Search for the cell housing the specified text and yield its (X, Y) center coordinate. 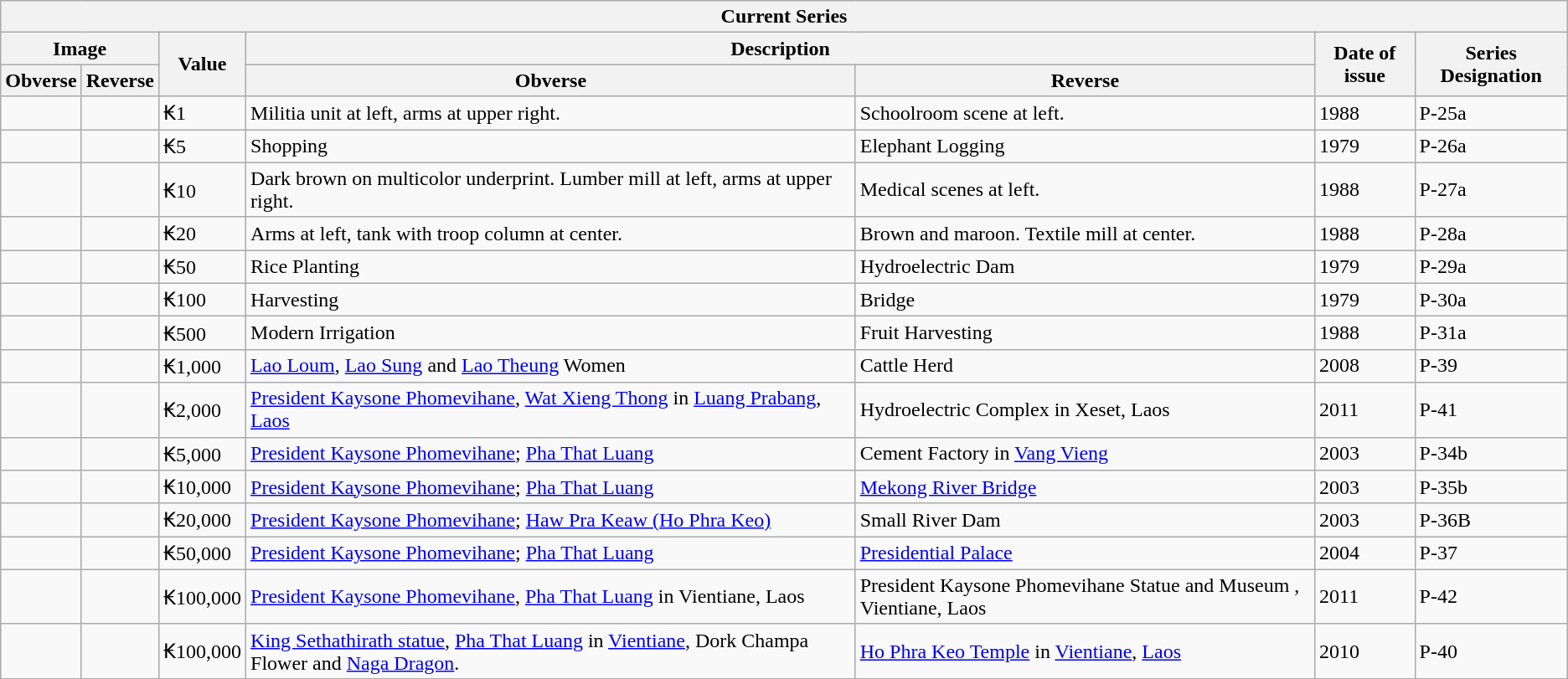
P-29a (1491, 267)
₭50,000 (202, 553)
Schoolroom scene at left. (1085, 113)
P-30a (1491, 300)
₭1,000 (202, 366)
Ho Phra Keo Temple in Vientiane, Laos (1085, 651)
Cement Factory in Vang Vieng (1085, 454)
Mekong River Bridge (1085, 487)
₭50 (202, 267)
Brown and maroon. Textile mill at center. (1085, 234)
President Kaysone Phomevihane, Pha That Luang in Vientiane, Laos (551, 596)
Image (80, 49)
₭5,000 (202, 454)
Militia unit at left, arms at upper right. (551, 113)
P-25a (1491, 113)
Hydroelectric Dam (1085, 267)
Medical scenes at left. (1085, 189)
P-26a (1491, 146)
President Kaysone Phomevihane; Haw Pra Keaw (Ho Phra Keo) (551, 520)
₭5 (202, 146)
Hydroelectric Complex in Xeset, Laos (1085, 410)
Current Series (784, 17)
Harvesting (551, 300)
P-31a (1491, 333)
₭20 (202, 234)
₭100 (202, 300)
2008 (1365, 366)
₭2,000 (202, 410)
₭10 (202, 189)
P-36B (1491, 520)
Modern Irrigation (551, 333)
Cattle Herd (1085, 366)
P-28a (1491, 234)
Value (202, 64)
₭1 (202, 113)
Elephant Logging (1085, 146)
Date of issue (1365, 64)
Bridge (1085, 300)
Series Designation (1491, 64)
Arms at left, tank with troop column at center. (551, 234)
P-42 (1491, 596)
King Sethathirath statue, Pha That Luang in Vientiane, Dork Champa Flower and Naga Dragon. (551, 651)
Lao Loum, Lao Sung and Lao Theung Women (551, 366)
₭10,000 (202, 487)
P-27a (1491, 189)
Dark brown on multicolor underprint. Lumber mill at left, arms at upper right. (551, 189)
President Kaysone Phomevihane, Wat Xieng Thong in Luang Prabang, Laos (551, 410)
Presidential Palace (1085, 553)
P-35b (1491, 487)
Rice Planting (551, 267)
₭20,000 (202, 520)
Small River Dam (1085, 520)
P-40 (1491, 651)
₭500 (202, 333)
2004 (1365, 553)
President Kaysone Phomevihane Statue and Museum , Vientiane, Laos (1085, 596)
Shopping (551, 146)
P-37 (1491, 553)
2010 (1365, 651)
P-39 (1491, 366)
Fruit Harvesting (1085, 333)
Description (781, 49)
P-34b (1491, 454)
P-41 (1491, 410)
